Output the [X, Y] coordinate of the center of the cell containing the given text.  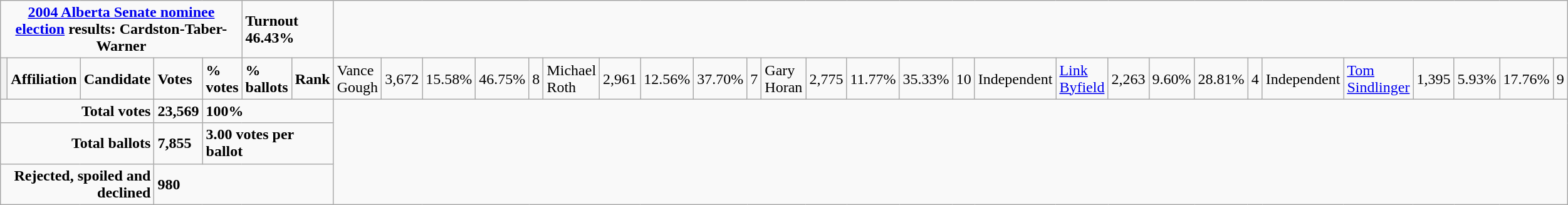
10 [964, 79]
2,961 [620, 79]
980 [244, 184]
2004 Alberta Senate nominee election results: Cardston-Taber-Warner [122, 29]
4 [1255, 79]
Rejected, spoiled and declined [78, 184]
11.77% [873, 79]
2,263 [1128, 79]
7,855 [178, 143]
Rank [312, 79]
Link Byfield [1082, 79]
1,395 [1434, 79]
17.76% [1527, 79]
Turnout 46.43% [288, 29]
Michael Roth [572, 79]
5.93% [1477, 79]
37.70% [721, 79]
3,672 [402, 79]
Total ballots [78, 143]
Gary Horan [783, 79]
Affiliation [44, 79]
3.00 votes per ballot [268, 143]
8 [536, 79]
2,775 [826, 79]
Candidate [117, 79]
Total votes [78, 111]
100% [268, 111]
9 [1560, 79]
Vance Gough [357, 79]
9.60% [1172, 79]
Tom Sindlinger [1379, 79]
15.58% [449, 79]
12.56% [667, 79]
35.33% [926, 79]
23,569 [178, 111]
% ballots [267, 79]
46.75% [503, 79]
28.81% [1221, 79]
7 [755, 79]
Votes [178, 79]
% votes [222, 79]
